For the text-containing cell, return its midpoint in [x, y] coordinate format. 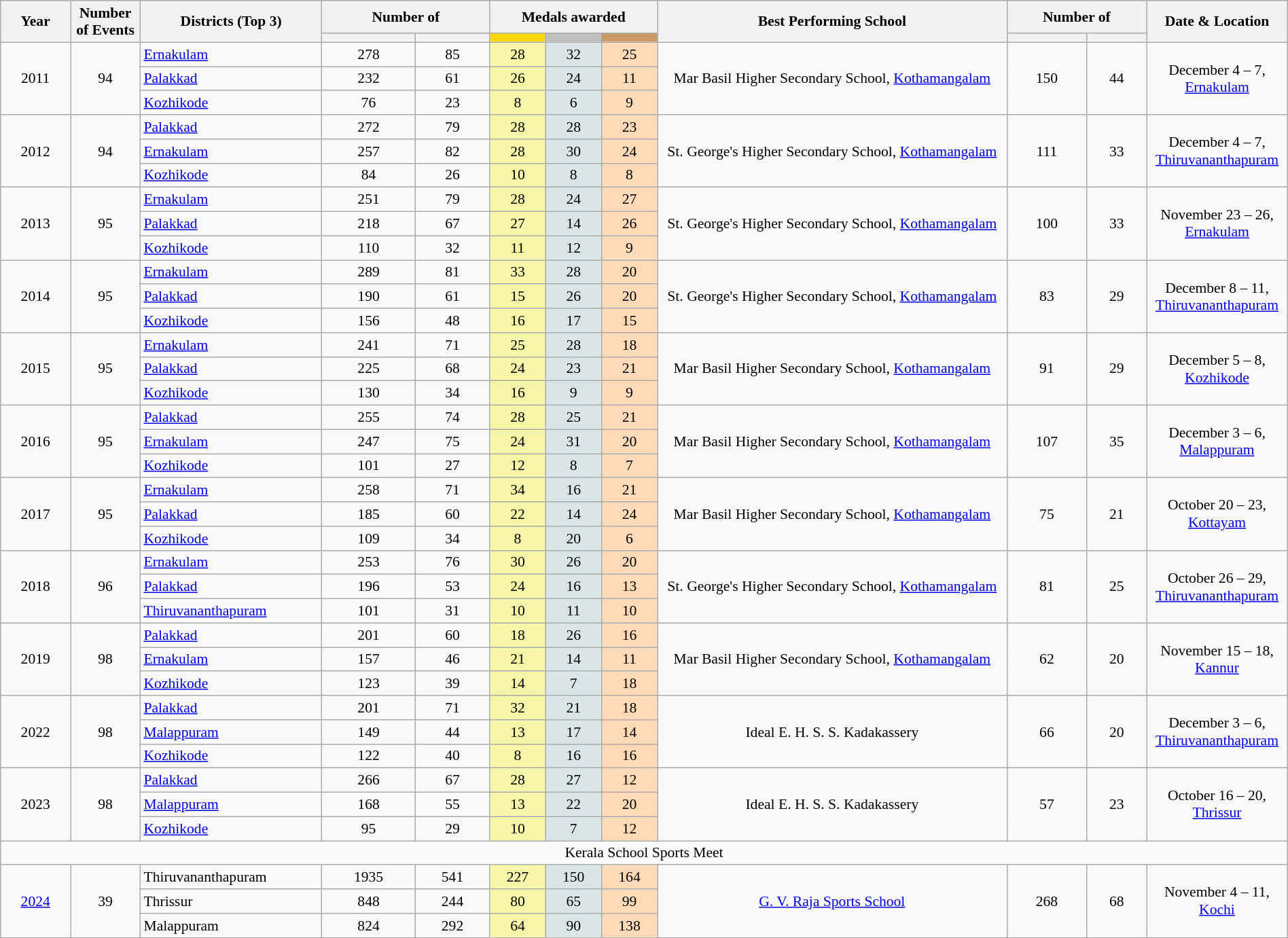
247 [368, 441]
824 [368, 926]
156 [368, 321]
46 [452, 660]
December 4 – 7, Ernakulam [1217, 79]
110 [368, 248]
90 [573, 926]
October 16 – 20, Thrissur [1217, 804]
55 [452, 805]
November 4 – 11, Kochi [1217, 902]
64 [518, 926]
Districts (Top 3) [231, 22]
2016 [35, 441]
100 [1047, 224]
157 [368, 660]
541 [452, 878]
85 [452, 54]
November 15 – 18, Kannur [1217, 659]
2022 [35, 732]
80 [518, 901]
2011 [35, 79]
December 3 – 6, Thiruvananthapuram [1217, 732]
2019 [35, 659]
848 [368, 901]
65 [573, 901]
232 [368, 79]
October 20 – 23, Kottayam [1217, 515]
258 [368, 490]
196 [368, 587]
190 [368, 297]
225 [368, 369]
Date & Location [1217, 22]
130 [368, 393]
149 [368, 732]
164 [629, 878]
185 [368, 514]
272 [368, 127]
Year [35, 22]
244 [452, 901]
57 [1047, 804]
278 [368, 54]
2013 [35, 224]
109 [368, 539]
35 [1117, 441]
266 [368, 780]
December 8 – 11, Thiruvananthapuram [1217, 296]
82 [452, 151]
66 [1047, 732]
2014 [35, 296]
91 [1047, 369]
289 [368, 272]
2012 [35, 151]
Thrissur [231, 901]
40 [452, 756]
G. V. Raja Sports School [832, 902]
December 4 – 7, Thiruvananthapuram [1217, 151]
257 [368, 151]
Number of Events [106, 22]
November 23 – 26, Ernakulam [1217, 224]
218 [368, 224]
October 26 – 29, Thiruvananthapuram [1217, 587]
62 [1047, 659]
December 5 – 8, Kozhikode [1217, 369]
84 [368, 175]
48 [452, 321]
122 [368, 756]
2015 [35, 369]
2017 [35, 515]
December 3 – 6, Malappuram [1217, 441]
Best Performing School [832, 22]
2018 [35, 587]
268 [1047, 902]
123 [368, 684]
253 [368, 562]
2023 [35, 804]
Medals awarded [573, 17]
241 [368, 345]
99 [629, 901]
227 [518, 878]
255 [368, 418]
Kerala School Sports Meet [644, 853]
53 [452, 587]
251 [368, 200]
1935 [368, 878]
111 [1047, 151]
74 [452, 418]
107 [1047, 441]
138 [629, 926]
2024 [35, 902]
96 [106, 587]
292 [452, 926]
83 [1047, 296]
168 [368, 805]
